Capture the cell that displays the provided text and extract its (X, Y) central coordinate. 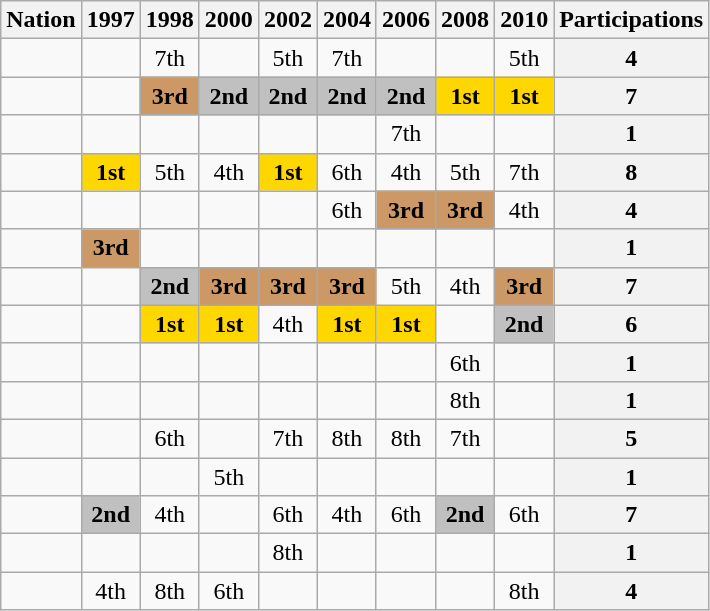
2004 (346, 20)
2002 (288, 20)
2000 (228, 20)
1997 (110, 20)
6 (632, 324)
5 (632, 438)
2010 (524, 20)
1998 (170, 20)
2008 (466, 20)
8 (632, 172)
Nation (41, 20)
2006 (406, 20)
Participations (632, 20)
